Output the [x, y] coordinate of the center of the cell containing the given text.  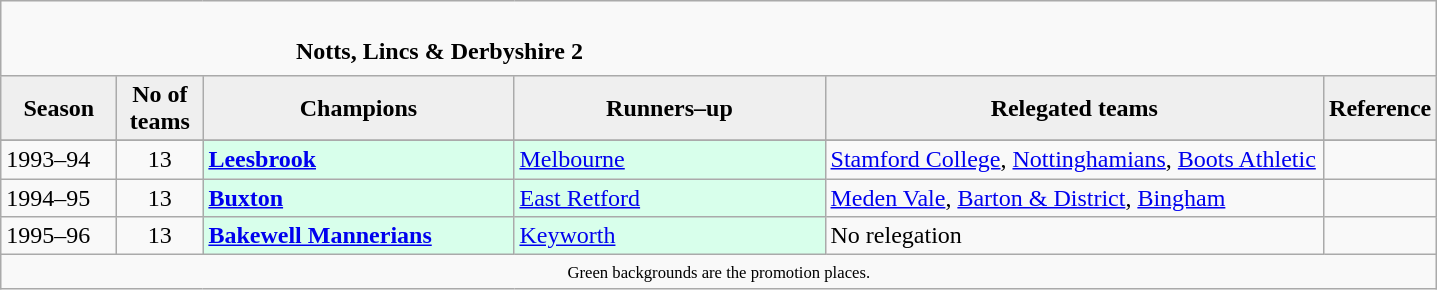
Meden Vale, Barton & District, Bingham [1074, 197]
Keyworth [670, 236]
Reference [1380, 108]
Runners–up [670, 108]
Bakewell Mannerians [358, 236]
Green backgrounds are the promotion places. [719, 272]
Champions [358, 108]
Season [59, 108]
Melbourne [670, 159]
Leesbrook [358, 159]
East Retford [670, 197]
Stamford College, Nottinghamians, Boots Athletic [1074, 159]
1995–96 [59, 236]
Buxton [358, 197]
No relegation [1074, 236]
No of teams [160, 108]
1993–94 [59, 159]
1994–95 [59, 197]
Relegated teams [1074, 108]
